Find where the given text appears and provide that cell's center as (x, y) coordinate. 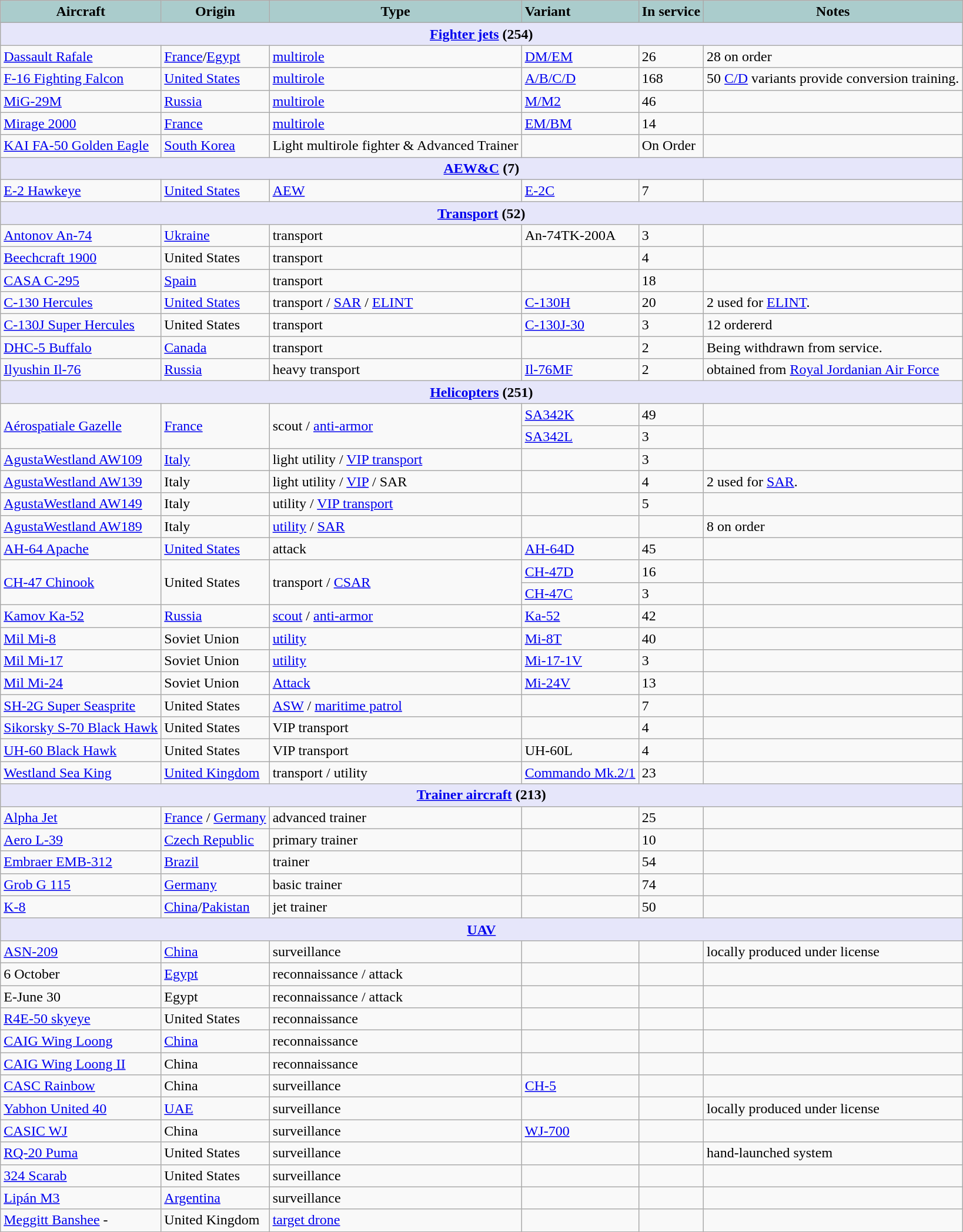
Fighter jets (254) (481, 34)
18 (671, 281)
China/Pakistan (215, 907)
France / Germany (215, 817)
South Korea (215, 146)
Czech Republic (215, 840)
16 (671, 571)
CASIC WJ (81, 1131)
AgustaWestland AW189 (81, 526)
attack (395, 549)
DM/EM (580, 56)
Il-76MF (580, 370)
AEW (395, 191)
R4E-50 skyeye (81, 1019)
Aero L-39 (81, 840)
CH-47 Chinook (81, 582)
Mi-17-1V (580, 661)
Being withdrawn from service. (833, 348)
light utility / VIP transport (395, 459)
Variant (580, 12)
12 ordererd (833, 325)
46 (671, 101)
utility / SAR (395, 526)
10 (671, 840)
AEW&C (7) (481, 168)
Mil Mi-17 (81, 661)
E-June 30 (81, 997)
DHC-5 Buffalo (81, 348)
Ka-52 (580, 616)
324 Scarab (81, 1176)
8 on order (833, 526)
Mil Mi-8 (81, 638)
45 (671, 549)
On Order (671, 146)
CH-47C (580, 593)
transport / SAR / ELINT (395, 303)
primary trainer (395, 840)
14 (671, 123)
Ilyushin Il-76 (81, 370)
Canada (215, 348)
CAIG Wing Loong II (81, 1064)
E-2 Hawkeye (81, 191)
F-16 Fighting Falcon (81, 79)
ASN-209 (81, 951)
UAE (215, 1109)
Embraer EMB-312 (81, 862)
C-130J-30 (580, 325)
UH-60L (580, 750)
Antonov An-74 (81, 235)
CASA C-295 (81, 281)
Mil Mi-24 (81, 683)
50 (671, 907)
KAI FA-50 Golden Eagle (81, 146)
Attack (395, 683)
Type (395, 12)
France/Egypt (215, 56)
6 October (81, 974)
UH-60 Black Hawk (81, 750)
MiG-29M (81, 101)
Aérospatiale Gazelle (81, 426)
Meggitt Banshee - (81, 1220)
UAV (481, 929)
5 (671, 504)
AgustaWestland AW109 (81, 459)
A/B/C/D (580, 79)
42 (671, 616)
Westland Sea King (81, 773)
SH-2G Super Seasprite (81, 706)
20 (671, 303)
23 (671, 773)
M/M2 (580, 101)
13 (671, 683)
Alpha Jet (81, 817)
SA342K (580, 415)
Brazil (215, 862)
49 (671, 415)
basic trainer (395, 884)
transport / CSAR (395, 582)
Argentina (215, 1198)
hand-launched system (833, 1153)
Kamov Ka-52 (81, 616)
target drone (395, 1220)
Sikorsky S-70 Black Hawk (81, 728)
SA342L (580, 437)
CH-47D (580, 571)
Commando Mk.2/1 (580, 773)
Light multirole fighter & Advanced Trainer (395, 146)
Grob G 115 (81, 884)
Germany (215, 884)
Aircraft (81, 12)
28 on order (833, 56)
Yabhon United 40 (81, 1109)
Ukraine (215, 235)
light utility / VIP / SAR (395, 482)
trainer (395, 862)
Trainer aircraft (213) (481, 795)
E-2C (580, 191)
25 (671, 817)
Lipán M3 (81, 1198)
Transport (52) (481, 213)
WJ-700 (580, 1131)
An-74TK-200A (580, 235)
AH-64 Apache (81, 549)
AH-64D (580, 549)
2 used for ELINT. (833, 303)
RQ-20 Puma (81, 1153)
utility / VIP transport (395, 504)
Mirage 2000 (81, 123)
26 (671, 56)
EM/BM (580, 123)
54 (671, 862)
Notes (833, 12)
Mi-24V (580, 683)
CH-5 (580, 1086)
Mi-8T (580, 638)
AgustaWestland AW149 (81, 504)
40 (671, 638)
CASC Rainbow (81, 1086)
C-130H (580, 303)
transport / utility (395, 773)
jet trainer (395, 907)
C-130J Super Hercules (81, 325)
168 (671, 79)
Helicopters (251) (481, 392)
AgustaWestland AW139 (81, 482)
Origin (215, 12)
ASW / maritime patrol (395, 706)
Spain (215, 281)
advanced trainer (395, 817)
2 used for SAR. (833, 482)
obtained from Royal Jordanian Air Force (833, 370)
K-8 (81, 907)
C-130 Hercules (81, 303)
50 C/D variants provide conversion training. (833, 79)
Dassault Rafale (81, 56)
74 (671, 884)
CAIG Wing Loong (81, 1041)
In service (671, 12)
Beechcraft 1900 (81, 258)
heavy transport (395, 370)
